From the cell containing the given text, extract its center point as (X, Y) coordinate. 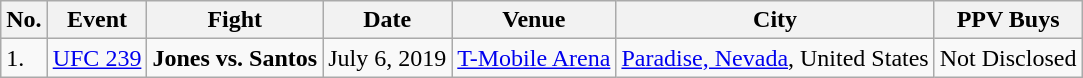
Not Disclosed (1008, 58)
Fight (235, 20)
PPV Buys (1008, 20)
Venue (534, 20)
No. (24, 20)
Date (388, 20)
UFC 239 (97, 58)
1. (24, 58)
July 6, 2019 (388, 58)
City (775, 20)
Event (97, 20)
Jones vs. Santos (235, 58)
T-Mobile Arena (534, 58)
Paradise, Nevada, United States (775, 58)
